Extract the (x, y) coordinate from the center of the cell holding the provided text.  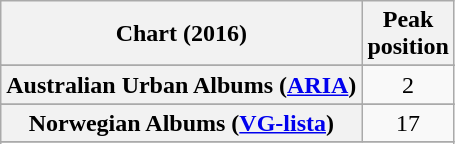
Norwegian Albums (VG-lista) (182, 123)
17 (408, 123)
2 (408, 85)
Chart (2016) (182, 34)
Australian Urban Albums (ARIA) (182, 85)
Peak position (408, 34)
